Output the (X, Y) coordinate of the center of the cell containing the given text.  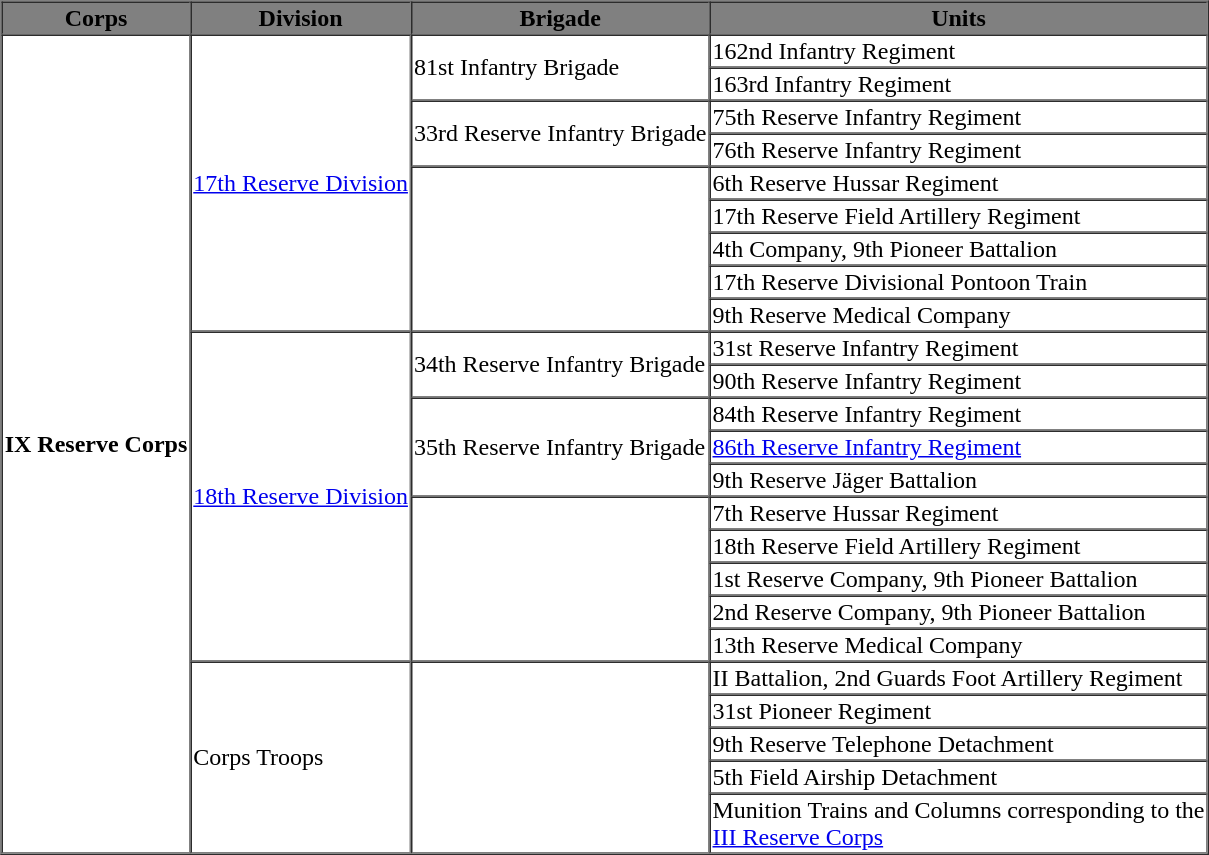
Munition Trains and Columns corresponding to theIII Reserve Corps (959, 824)
33rd Reserve Infantry Brigade (560, 133)
6th Reserve Hussar Regiment (959, 182)
75th Reserve Infantry Regiment (959, 116)
18th Reserve Division (300, 497)
13th Reserve Medical Company (959, 644)
Division (300, 18)
31st Reserve Infantry Regiment (959, 348)
9th Reserve Jäger Battalion (959, 480)
163rd Infantry Regiment (959, 84)
18th Reserve Field Artillery Regiment (959, 546)
35th Reserve Infantry Brigade (560, 448)
II Battalion, 2nd Guards Foot Artillery Regiment (959, 678)
17th Reserve Field Artillery Regiment (959, 216)
76th Reserve Infantry Regiment (959, 150)
34th Reserve Infantry Brigade (560, 365)
17th Reserve Division (300, 182)
5th Field Airship Detachment (959, 776)
31st Pioneer Regiment (959, 710)
1st Reserve Company, 9th Pioneer Battalion (959, 578)
84th Reserve Infantry Regiment (959, 414)
86th Reserve Infantry Regiment (959, 446)
162nd Infantry Regiment (959, 50)
2nd Reserve Company, 9th Pioneer Battalion (959, 612)
17th Reserve Divisional Pontoon Train (959, 282)
Corps Troops (300, 758)
90th Reserve Infantry Regiment (959, 380)
9th Reserve Medical Company (959, 314)
7th Reserve Hussar Regiment (959, 512)
9th Reserve Telephone Detachment (959, 744)
Units (959, 18)
81st Infantry Brigade (560, 67)
Corps (96, 18)
Brigade (560, 18)
IX Reserve Corps (96, 444)
4th Company, 9th Pioneer Battalion (959, 248)
